Provide the [x, y] coordinate of the cell's center where the given text is located.  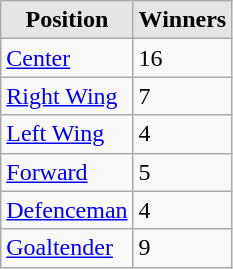
16 [182, 58]
Forward [67, 172]
Center [67, 58]
Winners [182, 20]
9 [182, 248]
7 [182, 96]
Position [67, 20]
5 [182, 172]
Goaltender [67, 248]
Defenceman [67, 210]
Left Wing [67, 134]
Right Wing [67, 96]
